Return (x, y) of the center of cell containing provided text 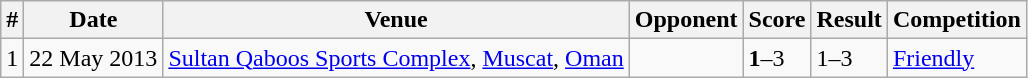
Venue (396, 20)
Competition (956, 20)
Date (94, 20)
Friendly (956, 58)
1 (12, 58)
Score (777, 20)
Result (849, 20)
Sultan Qaboos Sports Complex, Muscat, Oman (396, 58)
22 May 2013 (94, 58)
# (12, 20)
Opponent (686, 20)
